For the text-containing cell, return its midpoint in (X, Y) coordinate format. 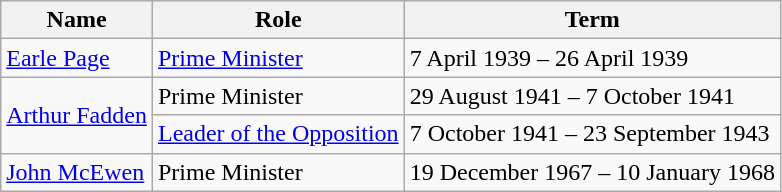
Earle Page (77, 58)
Arthur Fadden (77, 115)
7 April 1939 – 26 April 1939 (592, 58)
29 August 1941 – 7 October 1941 (592, 96)
19 December 1967 – 10 January 1968 (592, 172)
7 October 1941 – 23 September 1943 (592, 134)
Name (77, 20)
Leader of the Opposition (278, 134)
Role (278, 20)
John McEwen (77, 172)
Term (592, 20)
